Extract the [X, Y] coordinate from the center of the cell holding the provided text.  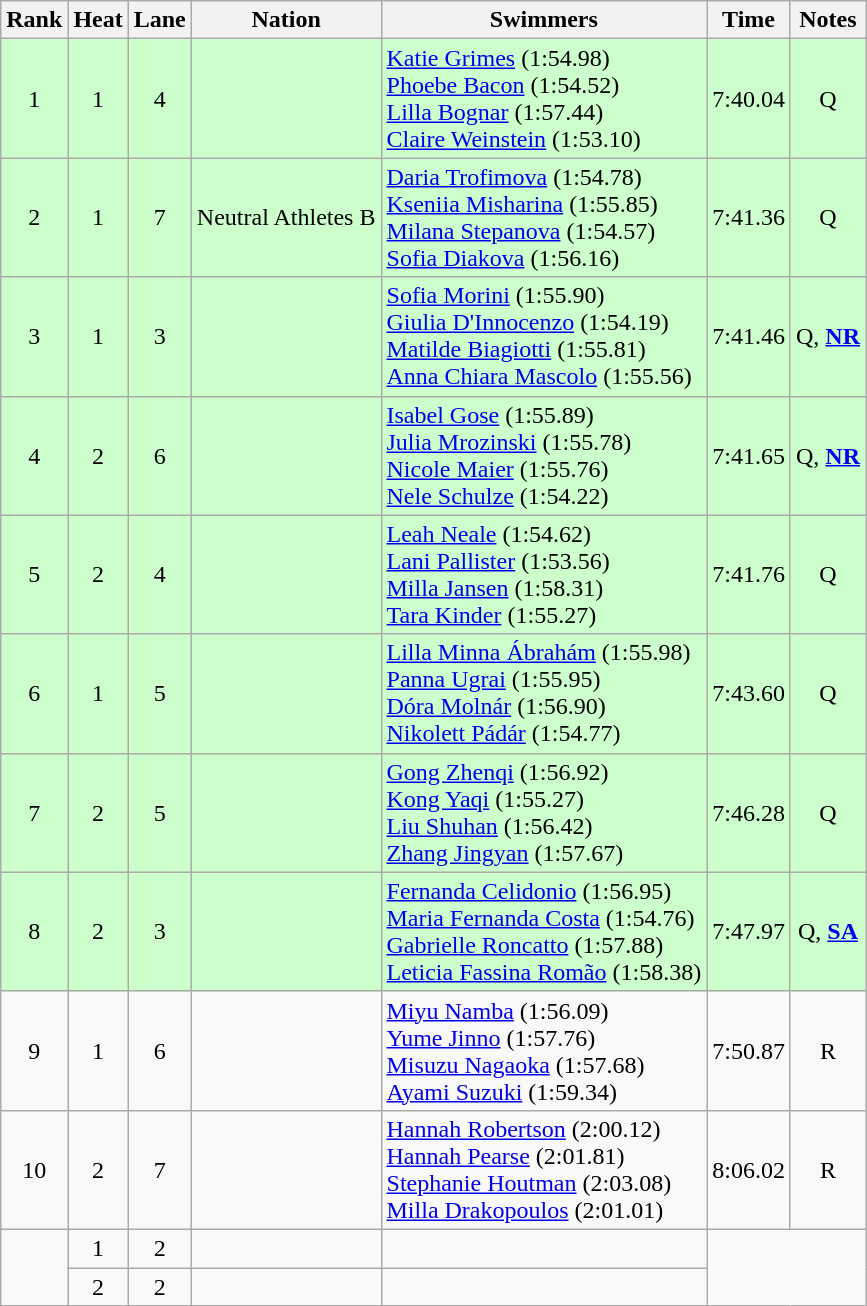
7:47.97 [749, 932]
Hannah Robertson (2:00.12)Hannah Pearse (2:01.81)Stephanie Houtman (2:03.08)Milla Drakopoulos (2:01.01) [544, 1170]
7:50.87 [749, 1050]
Isabel Gose (1:55.89)Julia Mrozinski (1:55.78)Nicole Maier (1:55.76)Nele Schulze (1:54.22) [544, 456]
Katie Grimes (1:54.98)Phoebe Bacon (1:54.52)Lilla Bognar (1:57.44)Claire Weinstein (1:53.10) [544, 98]
Swimmers [544, 20]
Lilla Minna Ábrahám (1:55.98)Panna Ugrai (1:55.95)Dóra Molnár (1:56.90)Nikolett Pádár (1:54.77) [544, 694]
10 [34, 1170]
Lane [160, 20]
7:41.36 [749, 218]
Q, SA [828, 932]
Leah Neale (1:54.62)Lani Pallister (1:53.56)Milla Jansen (1:58.31)Tara Kinder (1:55.27) [544, 574]
9 [34, 1050]
Notes [828, 20]
Nation [286, 20]
8:06.02 [749, 1170]
Gong Zhenqi (1:56.92)Kong Yaqi (1:55.27)Liu Shuhan (1:56.42)Zhang Jingyan (1:57.67) [544, 812]
Neutral Athletes B [286, 218]
Daria Trofimova (1:54.78)Kseniia Misharina (1:55.85)Milana Stepanova (1:54.57)Sofia Diakova (1:56.16) [544, 218]
7:41.46 [749, 336]
7:43.60 [749, 694]
Time [749, 20]
7:41.76 [749, 574]
Sofia Morini (1:55.90)Giulia D'Innocenzo (1:54.19)Matilde Biagiotti (1:55.81)Anna Chiara Mascolo (1:55.56) [544, 336]
Fernanda Celidonio (1:56.95)Maria Fernanda Costa (1:54.76)Gabrielle Roncatto (1:57.88)Leticia Fassina Romão (1:58.38) [544, 932]
7:41.65 [749, 456]
Rank [34, 20]
Miyu Namba (1:56.09)Yume Jinno (1:57.76)Misuzu Nagaoka (1:57.68)Ayami Suzuki (1:59.34) [544, 1050]
7:40.04 [749, 98]
Heat [98, 20]
7:46.28 [749, 812]
8 [34, 932]
